Capture the cell that displays the provided text and extract its (x, y) central coordinate. 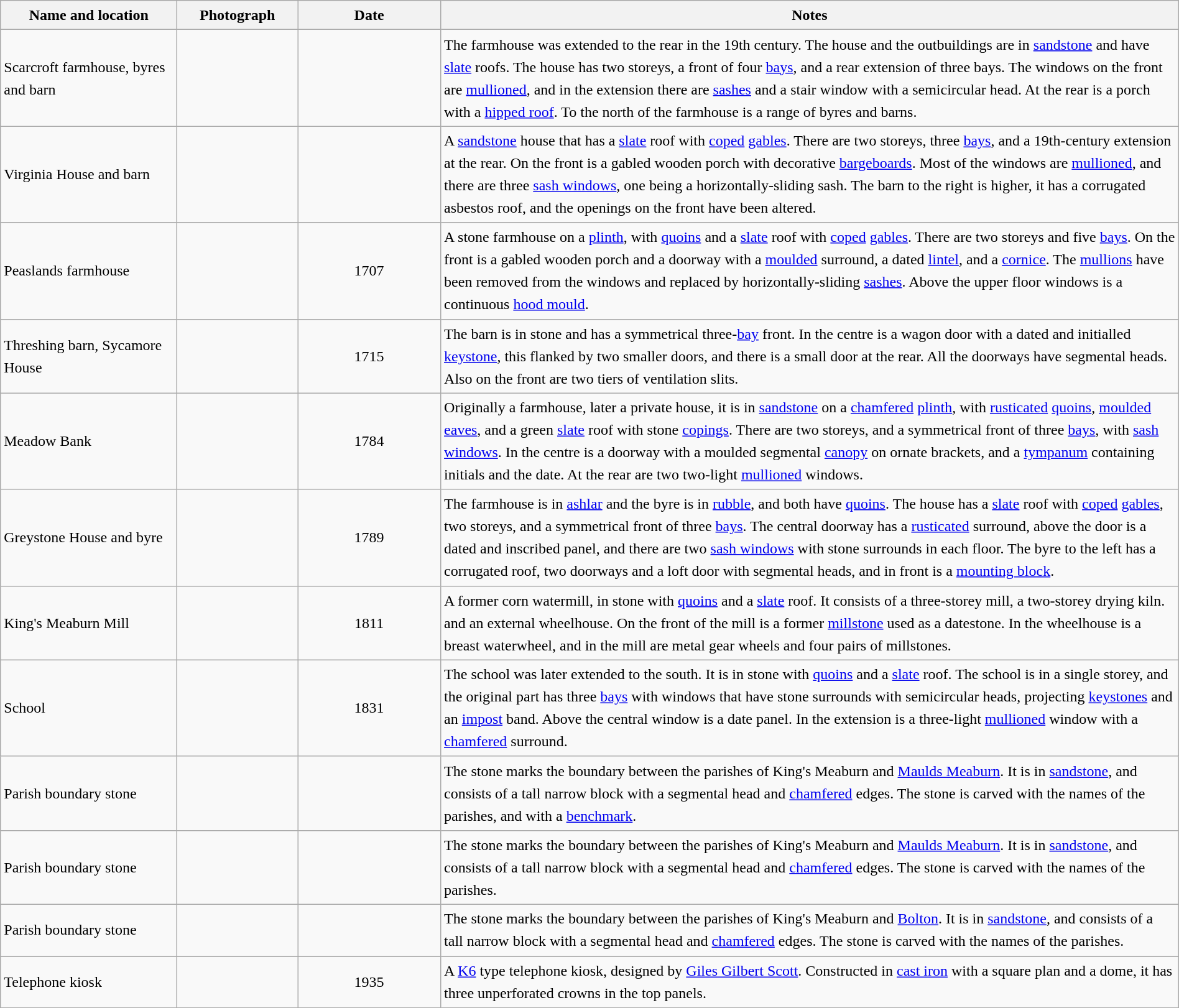
Scarcroft farmhouse, byres and barn (89, 78)
1831 (369, 708)
1784 (369, 442)
1715 (369, 356)
Peaslands farmhouse (89, 271)
1789 (369, 537)
Threshing barn, Sycamore House (89, 356)
Telephone kiosk (89, 983)
Notes (810, 15)
Name and location (89, 15)
Photograph (238, 15)
Greystone House and byre (89, 537)
Date (369, 15)
1935 (369, 983)
1811 (369, 623)
School (89, 708)
Meadow Bank (89, 442)
1707 (369, 271)
Virginia House and barn (89, 174)
King's Meaburn Mill (89, 623)
